For the text-containing cell, return its midpoint in [x, y] coordinate format. 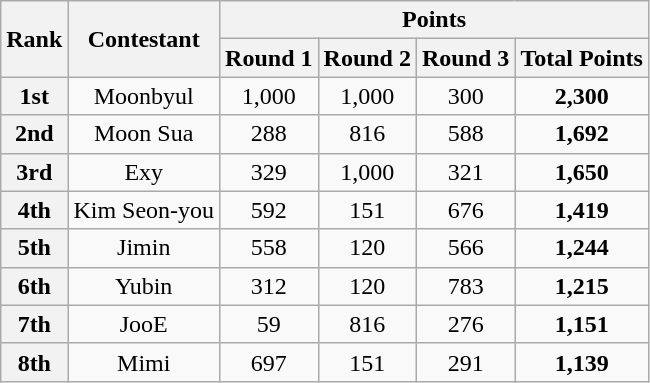
1,650 [582, 172]
6th [34, 286]
1,419 [582, 210]
1,139 [582, 362]
291 [465, 362]
8th [34, 362]
Round 2 [367, 58]
321 [465, 172]
300 [465, 96]
3rd [34, 172]
1,244 [582, 248]
Rank [34, 39]
1st [34, 96]
783 [465, 286]
Round 1 [269, 58]
7th [34, 324]
JooE [144, 324]
Round 3 [465, 58]
Moon Sua [144, 134]
697 [269, 362]
Yubin [144, 286]
312 [269, 286]
1,692 [582, 134]
Moonbyul [144, 96]
1,151 [582, 324]
588 [465, 134]
2,300 [582, 96]
Points [434, 20]
5th [34, 248]
4th [34, 210]
276 [465, 324]
Total Points [582, 58]
Contestant [144, 39]
59 [269, 324]
Exy [144, 172]
558 [269, 248]
288 [269, 134]
329 [269, 172]
Kim Seon-you [144, 210]
Mimi [144, 362]
566 [465, 248]
592 [269, 210]
2nd [34, 134]
676 [465, 210]
Jimin [144, 248]
1,215 [582, 286]
